Find where the given text appears and provide that cell's center as (X, Y) coordinate. 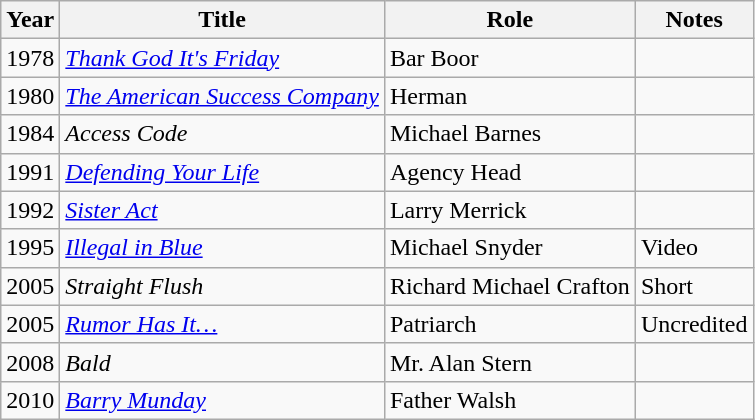
Richard Michael Crafton (510, 286)
Thank God It's Friday (222, 58)
Title (222, 20)
Defending Your Life (222, 172)
Patriarch (510, 324)
Larry Merrick (510, 210)
Michael Barnes (510, 134)
Short (694, 286)
Uncredited (694, 324)
2010 (30, 400)
Role (510, 20)
1980 (30, 96)
Sister Act (222, 210)
Barry Munday (222, 400)
Video (694, 248)
Rumor Has It… (222, 324)
2008 (30, 362)
Mr. Alan Stern (510, 362)
Access Code (222, 134)
Michael Snyder (510, 248)
1995 (30, 248)
1984 (30, 134)
Straight Flush (222, 286)
Year (30, 20)
Bald (222, 362)
The American Success Company (222, 96)
Herman (510, 96)
Notes (694, 20)
1992 (30, 210)
Father Walsh (510, 400)
Agency Head (510, 172)
Illegal in Blue (222, 248)
1978 (30, 58)
1991 (30, 172)
Bar Boor (510, 58)
